Detect which cell encompasses the target text, then output its [X, Y] center coordinate. 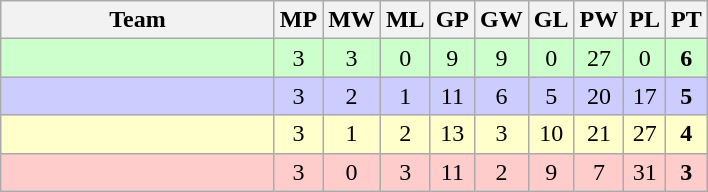
MW [352, 20]
MP [298, 20]
10 [551, 134]
17 [645, 96]
PT [687, 20]
13 [452, 134]
PL [645, 20]
GL [551, 20]
31 [645, 172]
21 [599, 134]
GP [452, 20]
PW [599, 20]
Team [138, 20]
ML [405, 20]
20 [599, 96]
GW [502, 20]
7 [599, 172]
4 [687, 134]
